Scan for the cell matching the given text and deliver its [x, y] coordinate at center. 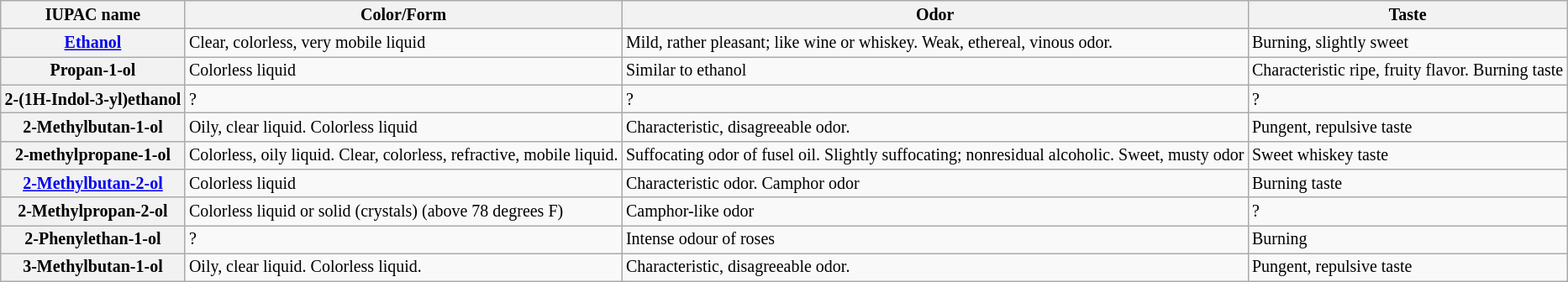
IUPAC name [92, 15]
Oily, clear liquid. Colorless liquid [403, 128]
Sweet whiskey taste [1408, 154]
Taste [1408, 15]
Colorless, oily liquid. Clear, colorless, refractive, mobile liquid. [403, 154]
Similar to ethanol [934, 70]
Oily, clear liquid. Colorless liquid. [403, 267]
2-(1H-Indol-3-yl)ethanol [92, 99]
Characteristic ripe, fruity flavor. Burning taste [1408, 70]
2-Methylbutan-1-ol [92, 128]
Characteristic odor. Camphor odor [934, 183]
Mild, rather pleasant; like wine or whiskey. Weak, ethereal, vinous odor. [934, 44]
Burning taste [1408, 183]
Odor [934, 15]
Ethanol [92, 44]
2-Methylpropan-2-ol [92, 211]
Burning [1408, 240]
Clear, colorless, very mobile liquid [403, 44]
Burning, slightly sweet [1408, 44]
Colorless liquid or solid (crystals) (above 78 degrees F) [403, 211]
Intense odour of roses [934, 240]
Suffocating odor of fusel oil. Slightly suffocating; nonresidual alcoholic. Sweet, musty odor [934, 154]
2-methylpropane-1-ol [92, 154]
Color/Form [403, 15]
3-Methylbutan-1-ol [92, 267]
Propan-1-ol [92, 70]
2-Methylbutan-2-ol [92, 183]
2-Phenylethan-1-ol [92, 240]
Camphor-like odor [934, 211]
